From the cell containing the given text, extract its center point as [x, y] coordinate. 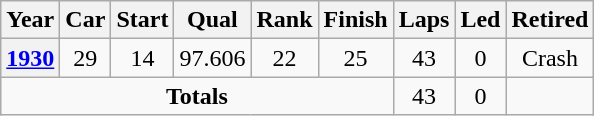
1930 [30, 58]
14 [142, 58]
Laps [424, 20]
Qual [212, 20]
Retired [550, 20]
Totals [197, 96]
97.606 [212, 58]
25 [356, 58]
29 [86, 58]
22 [284, 58]
Led [480, 20]
Finish [356, 20]
Rank [284, 20]
Year [30, 20]
Car [86, 20]
Crash [550, 58]
Start [142, 20]
